Capture the cell that displays the provided text and extract its (x, y) central coordinate. 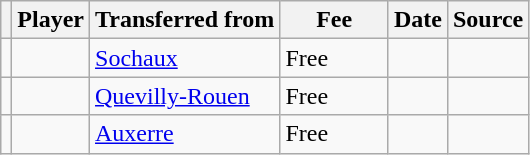
Date (418, 20)
Player (51, 20)
Sochaux (185, 58)
Auxerre (185, 134)
Fee (334, 20)
Source (488, 20)
Quevilly-Rouen (185, 96)
Transferred from (185, 20)
